Scan for the cell matching the given text and deliver its [x, y] coordinate at center. 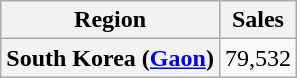
Sales [258, 20]
79,532 [258, 58]
Region [110, 20]
South Korea (Gaon) [110, 58]
